Determine the (X, Y) coordinate at the center of the cell enclosing the given text.  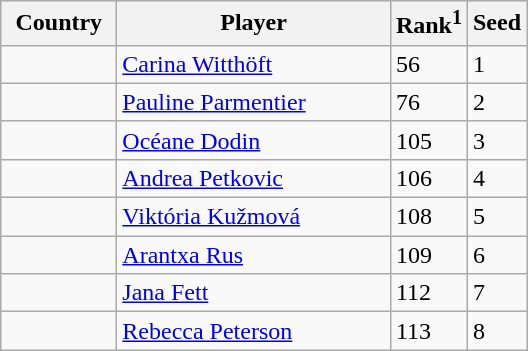
Rebecca Peterson (254, 331)
106 (428, 178)
113 (428, 331)
112 (428, 293)
Country (59, 24)
Océane Dodin (254, 140)
76 (428, 102)
Arantxa Rus (254, 255)
Andrea Petkovic (254, 178)
Player (254, 24)
109 (428, 255)
Seed (496, 24)
Pauline Parmentier (254, 102)
8 (496, 331)
Jana Fett (254, 293)
2 (496, 102)
105 (428, 140)
3 (496, 140)
Viktória Kužmová (254, 217)
56 (428, 64)
Rank1 (428, 24)
1 (496, 64)
5 (496, 217)
7 (496, 293)
6 (496, 255)
Carina Witthöft (254, 64)
108 (428, 217)
4 (496, 178)
